Provide the [x, y] coordinate of the cell's center where the given text is located.  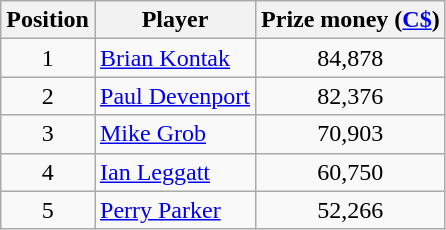
82,376 [351, 96]
5 [48, 210]
Mike Grob [174, 134]
60,750 [351, 172]
52,266 [351, 210]
70,903 [351, 134]
84,878 [351, 58]
4 [48, 172]
Perry Parker [174, 210]
1 [48, 58]
Prize money (C$) [351, 20]
Ian Leggatt [174, 172]
Player [174, 20]
3 [48, 134]
2 [48, 96]
Position [48, 20]
Paul Devenport [174, 96]
Brian Kontak [174, 58]
